Locate the cell with the specified text and output its (x, y) center coordinate. 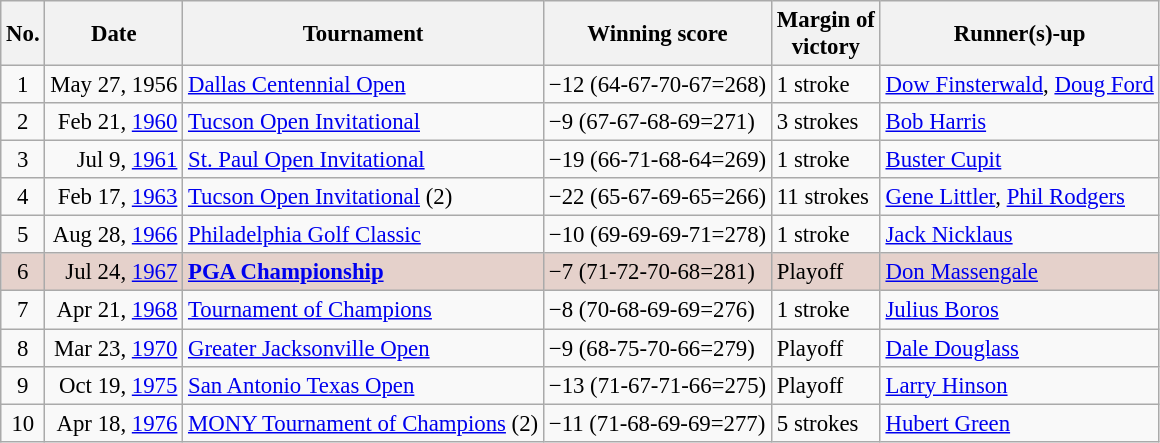
−13 (71-67-71-66=275) (657, 385)
Tucson Open Invitational (364, 122)
−11 (71-68-69-69=277) (657, 423)
Tucson Open Invitational (2) (364, 197)
−9 (67-67-68-69=271) (657, 122)
Hubert Green (1020, 423)
Feb 21, 1960 (114, 122)
1 (23, 85)
−19 (66-71-68-64=269) (657, 160)
Philadelphia Golf Classic (364, 235)
8 (23, 348)
10 (23, 423)
−7 (71-72-70-68=281) (657, 273)
Margin ofvictory (826, 34)
PGA Championship (364, 273)
Aug 28, 1966 (114, 235)
−12 (64-67-70-67=268) (657, 85)
−8 (70-68-69-69=276) (657, 310)
Tournament of Champions (364, 310)
Jul 24, 1967 (114, 273)
5 strokes (826, 423)
Tournament (364, 34)
Dow Finsterwald, Doug Ford (1020, 85)
Apr 21, 1968 (114, 310)
Runner(s)-up (1020, 34)
4 (23, 197)
Julius Boros (1020, 310)
St. Paul Open Invitational (364, 160)
Jack Nicklaus (1020, 235)
−9 (68-75-70-66=279) (657, 348)
11 strokes (826, 197)
−22 (65-67-69-65=266) (657, 197)
Winning score (657, 34)
7 (23, 310)
San Antonio Texas Open (364, 385)
−10 (69-69-69-71=278) (657, 235)
Dale Douglass (1020, 348)
Don Massengale (1020, 273)
Greater Jacksonville Open (364, 348)
Gene Littler, Phil Rodgers (1020, 197)
Buster Cupit (1020, 160)
Oct 19, 1975 (114, 385)
May 27, 1956 (114, 85)
Date (114, 34)
3 (23, 160)
Jul 9, 1961 (114, 160)
Apr 18, 1976 (114, 423)
MONY Tournament of Champions (2) (364, 423)
6 (23, 273)
Bob Harris (1020, 122)
Dallas Centennial Open (364, 85)
No. (23, 34)
2 (23, 122)
Mar 23, 1970 (114, 348)
Larry Hinson (1020, 385)
Feb 17, 1963 (114, 197)
9 (23, 385)
5 (23, 235)
3 strokes (826, 122)
